Extract the (x, y) coordinate from the center of the cell holding the provided text.  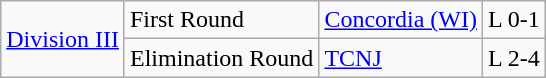
First Round (221, 20)
TCNJ (401, 58)
Elimination Round (221, 58)
Division III (63, 39)
Concordia (WI) (401, 20)
L 2-4 (514, 58)
L 0-1 (514, 20)
